Output the (X, Y) coordinate of the center of the cell containing the given text.  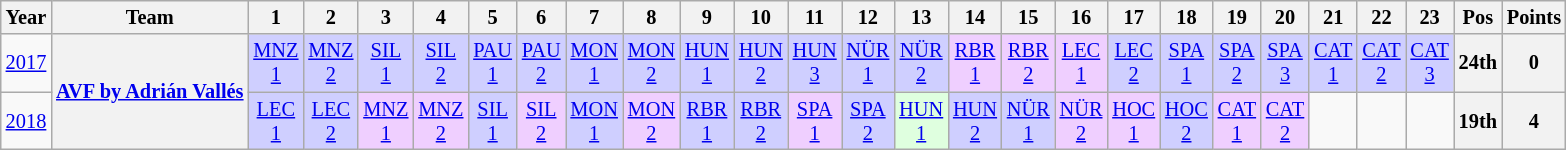
22 (1381, 17)
15 (1028, 17)
16 (1082, 17)
AVF by Adrián Vallés (150, 92)
8 (652, 17)
2 (330, 17)
7 (594, 17)
HOC1 (1134, 121)
18 (1186, 17)
SPA3 (1285, 63)
20 (1285, 17)
2018 (26, 121)
24th (1478, 63)
21 (1333, 17)
PAU2 (542, 63)
10 (761, 17)
19th (1478, 121)
2017 (26, 63)
12 (868, 17)
9 (707, 17)
17 (1134, 17)
23 (1430, 17)
19 (1237, 17)
HUN3 (815, 63)
Year (26, 17)
Points (1534, 17)
5 (492, 17)
3 (386, 17)
HOC2 (1186, 121)
11 (815, 17)
PAU1 (492, 63)
1 (276, 17)
13 (921, 17)
Team (150, 17)
6 (542, 17)
CAT3 (1430, 63)
0 (1534, 63)
Pos (1478, 17)
14 (975, 17)
